Determine the (X, Y) coordinate at the center of the cell enclosing the given text.  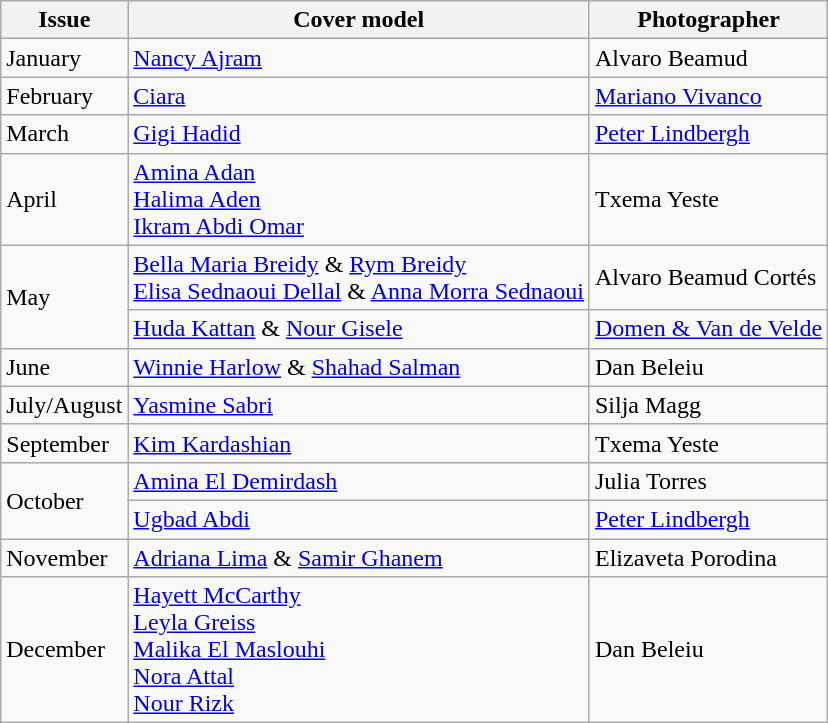
Hayett McCarthyLeyla GreissMalika El MaslouhiNora AttalNour Rizk (359, 650)
Alvaro Beamud (708, 58)
Photographer (708, 20)
March (64, 134)
Domen & Van de Velde (708, 329)
February (64, 96)
Ciara (359, 96)
September (64, 443)
Kim Kardashian (359, 443)
Amina AdanHalima AdenIkram Abdi Omar (359, 199)
Silja Magg (708, 405)
Julia Torres (708, 481)
Huda Kattan & Nour Gisele (359, 329)
May (64, 296)
Adriana Lima & Samir Ghanem (359, 557)
October (64, 500)
Elizaveta Porodina (708, 557)
July/August (64, 405)
Mariano Vivanco (708, 96)
Winnie Harlow & Shahad Salman (359, 367)
December (64, 650)
January (64, 58)
November (64, 557)
Bella Maria Breidy & Rym BreidyElisa Sednaoui Dellal & Anna Morra Sednaoui (359, 278)
Nancy Ajram (359, 58)
Alvaro Beamud Cortés (708, 278)
Amina El Demirdash (359, 481)
Yasmine Sabri (359, 405)
Ugbad Abdi (359, 519)
Gigi Hadid (359, 134)
April (64, 199)
Cover model (359, 20)
Issue (64, 20)
June (64, 367)
